Detect which cell encompasses the target text, then output its [x, y] center coordinate. 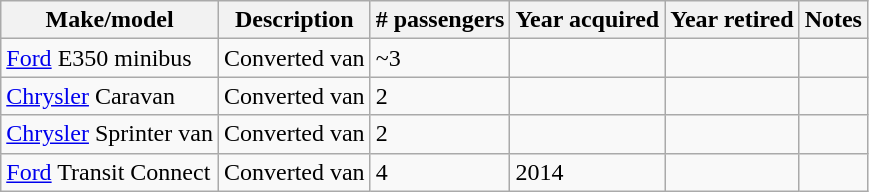
# passengers [440, 20]
Ford E350 minibus [110, 58]
Ford Transit Connect [110, 172]
Year acquired [588, 20]
2014 [588, 172]
Make/model [110, 20]
Chrysler Caravan [110, 96]
Year retired [732, 20]
Notes [833, 20]
Chrysler Sprinter van [110, 134]
~3 [440, 58]
Description [294, 20]
4 [440, 172]
